Detect which cell encompasses the target text, then output its (X, Y) center coordinate. 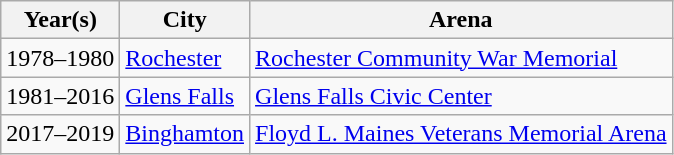
Binghamton (185, 134)
2017–2019 (60, 134)
Glens Falls Civic Center (462, 96)
Rochester Community War Memorial (462, 58)
Glens Falls (185, 96)
1981–2016 (60, 96)
Floyd L. Maines Veterans Memorial Arena (462, 134)
1978–1980 (60, 58)
Arena (462, 20)
Year(s) (60, 20)
Rochester (185, 58)
City (185, 20)
